Return the [X, Y] coordinate for the center point of the cell that contains the specified text.  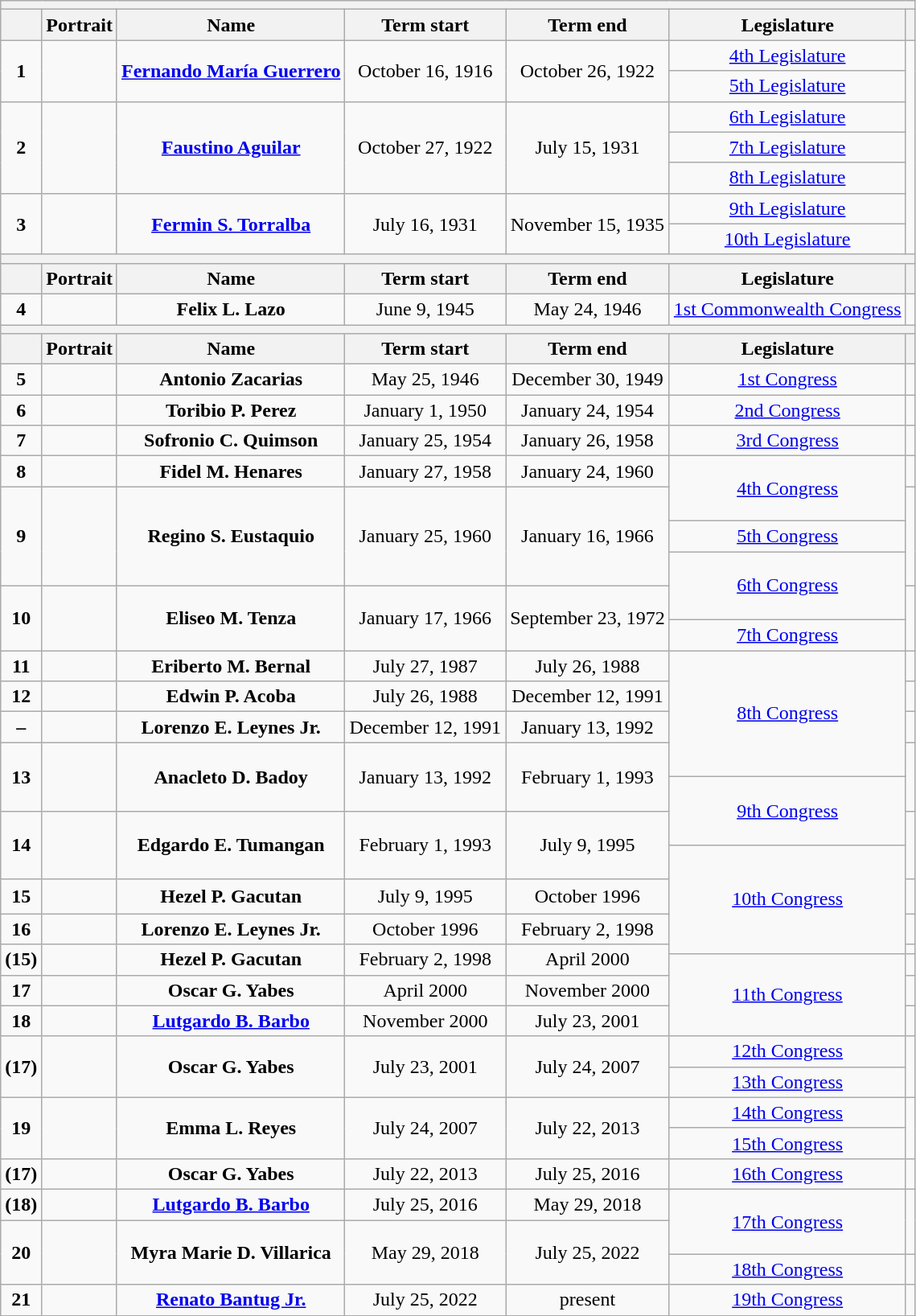
6th Congress [787, 586]
1st Commonwealth Congress [787, 309]
18 [21, 1021]
2 [21, 147]
15 [21, 896]
10 [21, 618]
July 15, 1931 [588, 147]
November 15, 1935 [588, 224]
December 30, 1949 [588, 380]
Eriberto M. Bernal [230, 666]
5 [21, 380]
Regino S. Eustaquio [230, 536]
Fidel M. Henares [230, 471]
January 17, 1966 [425, 618]
9th Congress [787, 811]
Emma L. Reyes [230, 1128]
Toribio P. Perez [230, 410]
January 25, 1954 [425, 441]
January 25, 1960 [425, 536]
July 16, 1931 [425, 224]
10th Legislature [787, 239]
October 27, 1922 [425, 147]
(15) [21, 960]
8th Legislature [787, 178]
June 9, 1945 [425, 309]
Fermin S. Torralba [230, 224]
July 27, 1987 [425, 666]
13th Congress [787, 1082]
Eliseo M. Tenza [230, 618]
Fernando María Guerrero [230, 71]
present [588, 1300]
9th Legislature [787, 208]
6 [21, 410]
October 26, 1922 [588, 71]
2nd Congress [787, 410]
17 [21, 990]
20 [21, 1252]
17th Congress [787, 1221]
1st Congress [787, 380]
19th Congress [787, 1300]
14 [21, 845]
6th Legislature [787, 117]
19 [21, 1128]
May 25, 1946 [425, 380]
Edgardo E. Tumangan [230, 845]
4th Congress [787, 489]
Myra Marie D. Villarica [230, 1252]
1 [21, 71]
7th Congress [787, 635]
Faustino Aguilar [230, 147]
16th Congress [787, 1174]
8th Congress [787, 714]
15th Congress [787, 1143]
10th Congress [787, 899]
January 24, 1960 [588, 471]
January 24, 1954 [588, 410]
3rd Congress [787, 441]
12 [21, 697]
September 23, 1972 [588, 618]
11 [21, 666]
January 1, 1950 [425, 410]
January 26, 1958 [588, 441]
Antonio Zacarias [230, 380]
12th Congress [787, 1051]
Sofronio C. Quimson [230, 441]
3 [21, 224]
(18) [21, 1204]
4 [21, 309]
Felix L. Lazo [230, 309]
Anacleto D. Badoy [230, 777]
May 24, 1946 [588, 309]
4th Legislature [787, 56]
11th Congress [787, 994]
21 [21, 1300]
14th Congress [787, 1112]
– [21, 727]
Edwin P. Acoba [230, 697]
9 [21, 536]
7th Legislature [787, 147]
8 [21, 471]
January 27, 1958 [425, 471]
January 16, 1966 [588, 536]
5th Legislature [787, 86]
16 [21, 929]
October 16, 1916 [425, 71]
13 [21, 777]
7 [21, 441]
5th Congress [787, 536]
18th Congress [787, 1269]
Renato Bantug Jr. [230, 1300]
